Return the [X, Y] coordinate for the center point of the cell that contains the specified text.  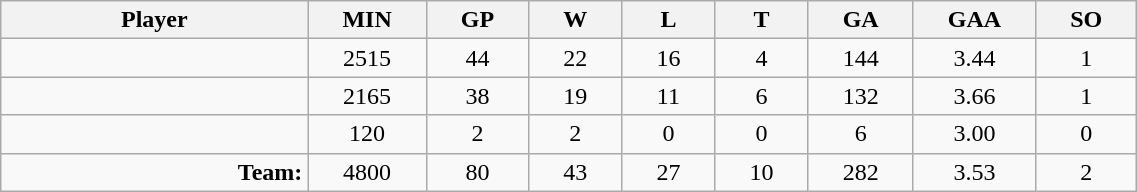
19 [576, 96]
2515 [367, 58]
144 [860, 58]
MIN [367, 20]
80 [477, 172]
38 [477, 96]
Team: [154, 172]
2165 [367, 96]
GP [477, 20]
43 [576, 172]
10 [762, 172]
GAA [974, 20]
11 [668, 96]
Player [154, 20]
W [576, 20]
132 [860, 96]
3.00 [974, 134]
T [762, 20]
282 [860, 172]
4800 [367, 172]
3.44 [974, 58]
44 [477, 58]
3.53 [974, 172]
22 [576, 58]
GA [860, 20]
SO [1086, 20]
3.66 [974, 96]
120 [367, 134]
4 [762, 58]
L [668, 20]
27 [668, 172]
16 [668, 58]
